Detect which cell encompasses the target text, then output its (x, y) center coordinate. 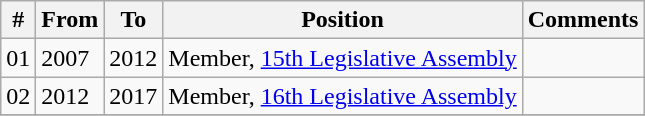
To (134, 20)
Position (342, 20)
From (70, 20)
# (18, 20)
Comments (583, 20)
2017 (134, 96)
01 (18, 58)
Member, 15th Legislative Assembly (342, 58)
2007 (70, 58)
Member, 16th Legislative Assembly (342, 96)
02 (18, 96)
